Pinpoint the cell where the given text exists, returning its (X, Y) midpoint coordinate. 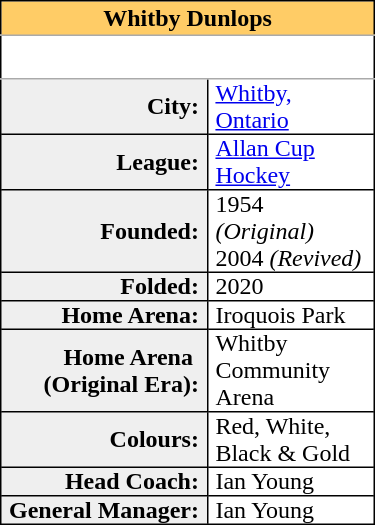
Founded: (104, 231)
Whitby, Ontario (290, 107)
Folded: (104, 286)
Whitby Dunlops (188, 18)
Home Arena: (104, 315)
Home Arena (Original Era): (104, 370)
General Manager: (104, 510)
Allan Cup Hockey (290, 162)
1954 (Original)2004 (Revived) (290, 231)
Whitby Community Arena (290, 370)
City: (104, 107)
Head Coach: (104, 481)
Red, White, Black & Gold (290, 440)
Colours: (104, 440)
2020 (290, 286)
Iroquois Park (290, 315)
League: (104, 162)
